Return the [X, Y] coordinate for the center point of the cell that contains the specified text.  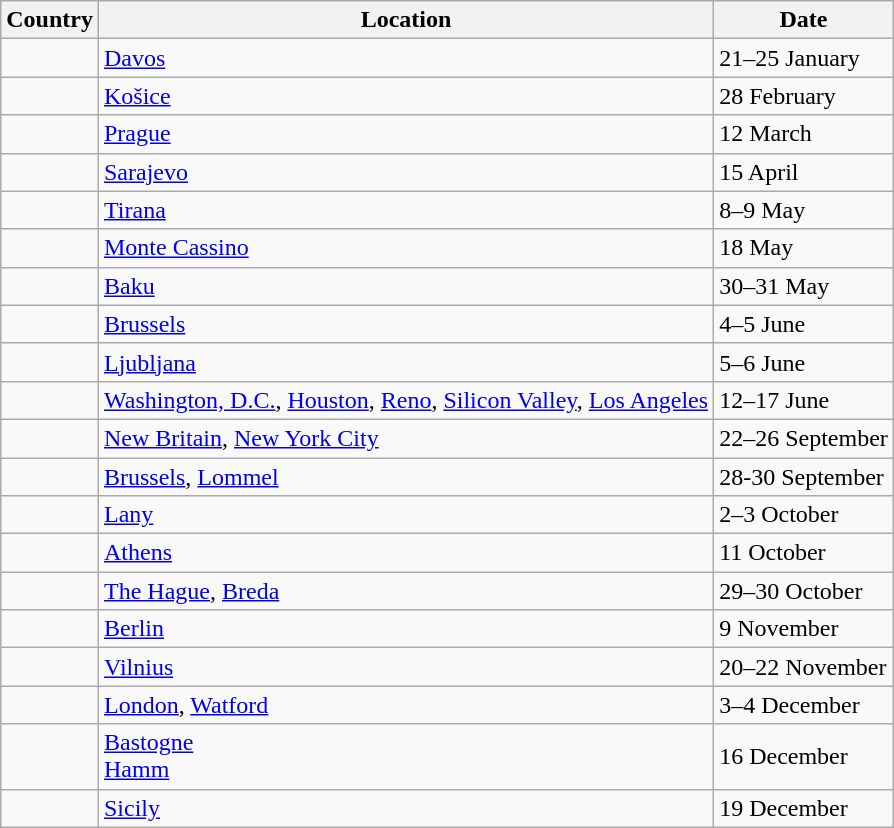
Athens [406, 553]
28-30 September [804, 477]
Monte Cassino [406, 248]
29–30 October [804, 591]
Country [50, 20]
Berlin [406, 629]
2–3 October [804, 515]
Lany [406, 515]
Location [406, 20]
21–25 January [804, 58]
19 December [804, 808]
The Hague, Breda [406, 591]
3–4 December [804, 705]
30–31 May [804, 286]
BastogneHamm [406, 756]
Davos [406, 58]
18 May [804, 248]
Washington, D.C., Houston, Reno, Silicon Valley, Los Angeles [406, 400]
Košice [406, 96]
Sarajevo [406, 172]
28 February [804, 96]
Brussels, Lommel [406, 477]
12–17 June [804, 400]
11 October [804, 553]
4–5 June [804, 324]
20–22 November [804, 667]
Brussels [406, 324]
16 December [804, 756]
Date [804, 20]
15 April [804, 172]
Sicily [406, 808]
Vilnius [406, 667]
London, Watford [406, 705]
Tirana [406, 210]
New Britain, New York City [406, 438]
5–6 June [804, 362]
22–26 September [804, 438]
Ljubljana [406, 362]
9 November [804, 629]
12 March [804, 134]
Baku [406, 286]
8–9 May [804, 210]
Prague [406, 134]
